Return [x, y] of the center of cell containing provided text 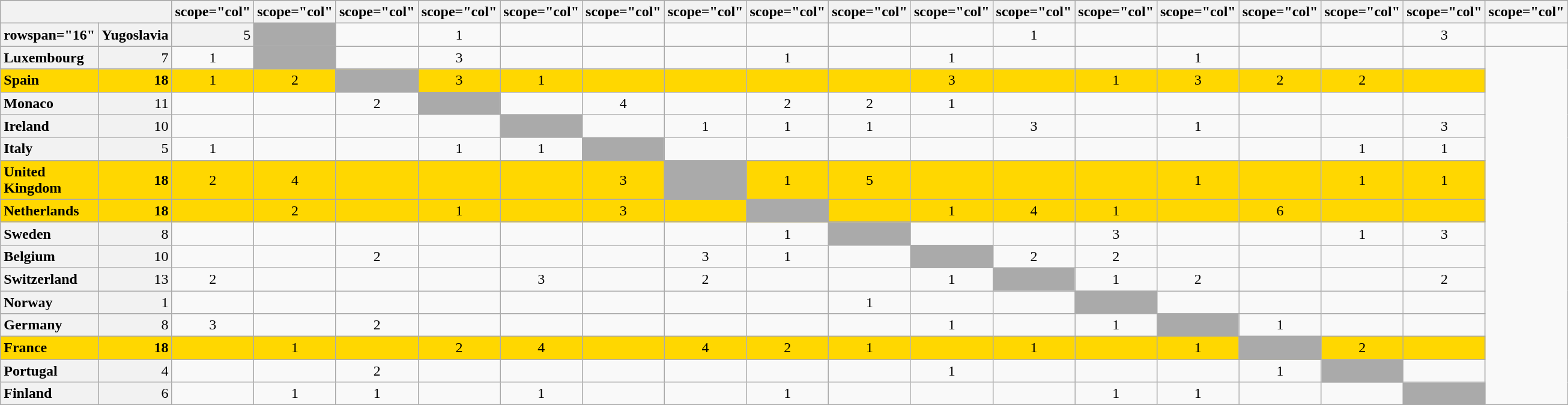
Netherlands [49, 211]
rowspan="16" [49, 35]
Luxembourg [49, 58]
Belgium [49, 256]
7 [135, 58]
Yugoslavia [135, 35]
Italy [49, 149]
Ireland [49, 126]
Portugal [49, 371]
11 [135, 103]
Finland [49, 394]
Switzerland [49, 279]
Monaco [49, 103]
United Kingdom [49, 180]
13 [135, 279]
Sweden [49, 233]
France [49, 348]
Spain [49, 80]
Germany [49, 325]
Norway [49, 302]
